Return the (X, Y) coordinate for the center point of the cell that contains the specified text.  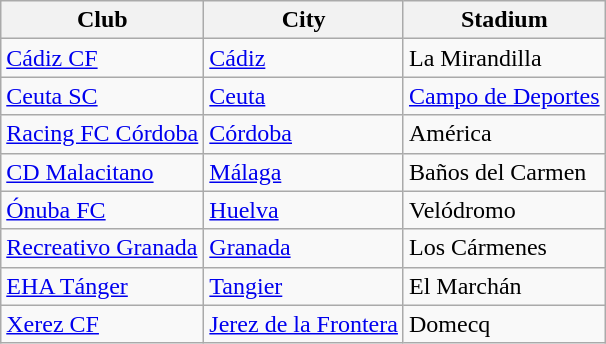
Campo de Deportes (504, 96)
América (504, 134)
Recreativo Granada (102, 248)
Club (102, 20)
CD Malacitano (102, 172)
El Marchán (504, 286)
Xerez CF (102, 324)
Granada (304, 248)
EHA Tánger (102, 286)
City (304, 20)
La Mirandilla (504, 58)
Málaga (304, 172)
Jerez de la Frontera (304, 324)
Cádiz (304, 58)
Huelva (304, 210)
Baños del Carmen (504, 172)
Ceuta (304, 96)
Domecq (504, 324)
Córdoba (304, 134)
Racing FC Córdoba (102, 134)
Ónuba FC (102, 210)
Ceuta SC (102, 96)
Stadium (504, 20)
Cádiz CF (102, 58)
Tangier (304, 286)
Los Cármenes (504, 248)
Velódromo (504, 210)
